Detect which cell encompasses the target text, then output its [X, Y] center coordinate. 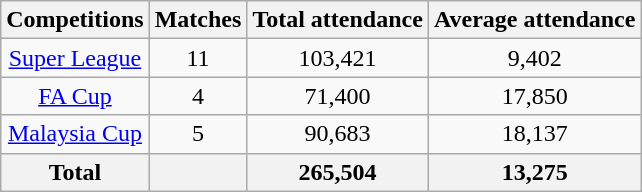
265,504 [338, 172]
Super League [75, 58]
9,402 [534, 58]
90,683 [338, 134]
Malaysia Cup [75, 134]
Matches [198, 20]
Total attendance [338, 20]
103,421 [338, 58]
FA Cup [75, 96]
4 [198, 96]
17,850 [534, 96]
18,137 [534, 134]
71,400 [338, 96]
Average attendance [534, 20]
11 [198, 58]
Total [75, 172]
Competitions [75, 20]
13,275 [534, 172]
5 [198, 134]
